Locate the cell with the specified text and output its (x, y) center coordinate. 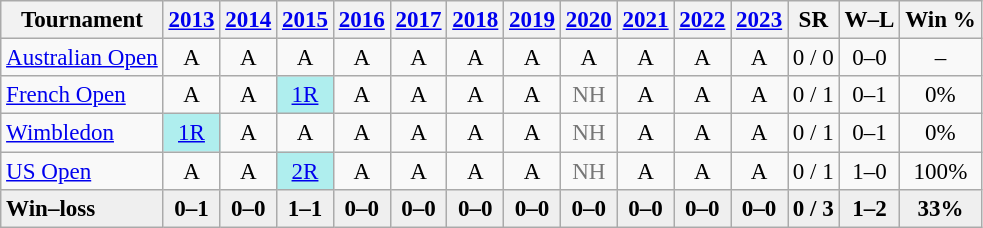
– (940, 58)
100% (940, 171)
2021 (646, 20)
2018 (476, 20)
1–2 (870, 209)
US Open (82, 171)
2020 (588, 20)
Wimbledon (82, 133)
1–0 (870, 171)
0 / 3 (814, 209)
SR (814, 20)
Win–loss (82, 209)
2015 (306, 20)
2R (306, 171)
Win % (940, 20)
1–1 (306, 209)
2016 (362, 20)
French Open (82, 95)
Tournament (82, 20)
33% (940, 209)
2019 (532, 20)
Australian Open (82, 58)
2013 (192, 20)
2017 (418, 20)
0 / 0 (814, 58)
2022 (702, 20)
2023 (760, 20)
2014 (248, 20)
W–L (870, 20)
